Provide the [X, Y] coordinate of the cell's center where the given text is located.  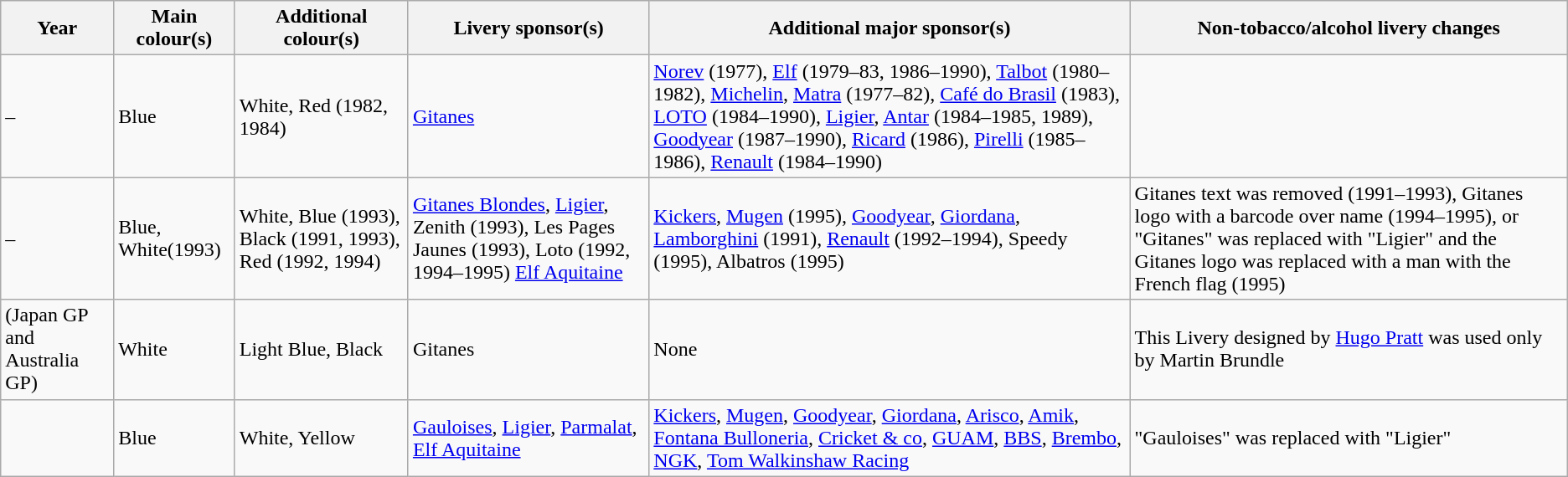
White [174, 350]
Kickers, Mugen, Goodyear, Giordana, Arisco, Amik, Fontana Bulloneria, Cricket & co, GUAM, BBS, Brembo, NGK, Tom Walkinshaw Racing [890, 438]
Additional colour(s) [322, 28]
White, Blue (1993), Black (1991, 1993), Red (1992, 1994) [322, 238]
Blue, White(1993) [174, 238]
Gauloises, Ligier, Parmalat, Elf Aquitaine [528, 438]
Kickers, Mugen (1995), Goodyear, Giordana, Lamborghini (1991), Renault (1992–1994), Speedy (1995), Albatros (1995) [890, 238]
Main colour(s) [174, 28]
"Gauloises" was replaced with "Ligier" [1349, 438]
Year [57, 28]
Light Blue, Black [322, 350]
Additional major sponsor(s) [890, 28]
(Japan GP and Australia GP) [57, 350]
Gitanes Blondes, Ligier, Zenith (1993), Les Pages Jaunes (1993), Loto (1992, 1994–1995) Elf Aquitaine [528, 238]
White, Red (1982, 1984) [322, 116]
This Livery designed by Hugo Pratt was used only by Martin Brundle [1349, 350]
Non-tobacco/alcohol livery changes [1349, 28]
None [890, 350]
Livery sponsor(s) [528, 28]
White, Yellow [322, 438]
